From the cell containing the given text, extract its center point as (x, y) coordinate. 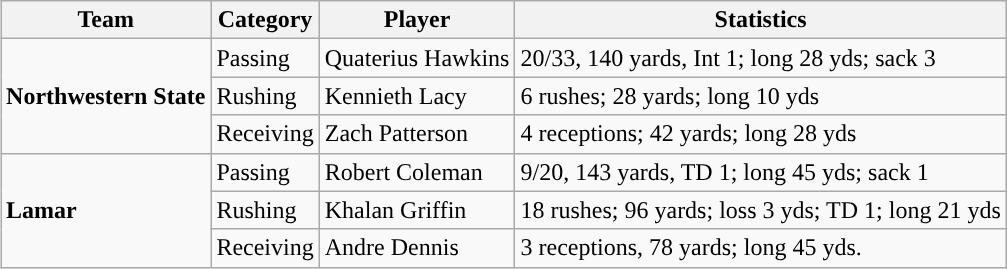
4 receptions; 42 yards; long 28 yds (760, 134)
Zach Patterson (417, 134)
Quaterius Hawkins (417, 58)
18 rushes; 96 yards; loss 3 yds; TD 1; long 21 yds (760, 210)
Kennieth Lacy (417, 96)
3 receptions, 78 yards; long 45 yds. (760, 248)
Statistics (760, 20)
Lamar (106, 210)
Team (106, 20)
Northwestern State (106, 96)
Andre Dennis (417, 248)
Player (417, 20)
Khalan Griffin (417, 210)
9/20, 143 yards, TD 1; long 45 yds; sack 1 (760, 172)
20/33, 140 yards, Int 1; long 28 yds; sack 3 (760, 58)
6 rushes; 28 yards; long 10 yds (760, 96)
Robert Coleman (417, 172)
Category (265, 20)
